Find where the given text appears and provide that cell's center as [x, y] coordinate. 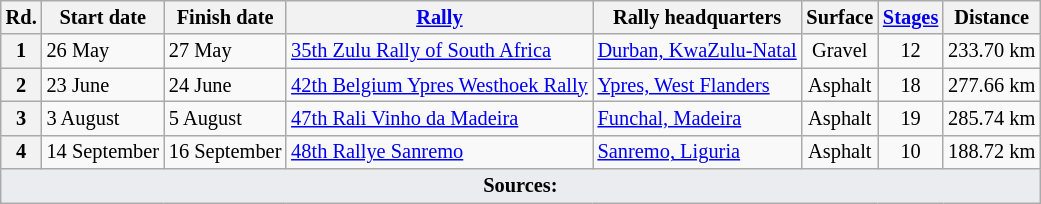
Surface [840, 17]
23 June [103, 85]
24 June [225, 85]
Sanremo, Liguria [698, 152]
42th Belgium Ypres Westhoek Rally [439, 85]
Rd. [22, 17]
3 August [103, 118]
5 August [225, 118]
Start date [103, 17]
26 May [103, 51]
Gravel [840, 51]
14 September [103, 152]
Rally [439, 17]
188.72 km [992, 152]
Finish date [225, 17]
Sources: [520, 186]
35th Zulu Rally of South Africa [439, 51]
Funchal, Madeira [698, 118]
47th Rali Vinho da Madeira [439, 118]
Ypres, West Flanders [698, 85]
Stages [910, 17]
233.70 km [992, 51]
16 September [225, 152]
10 [910, 152]
1 [22, 51]
2 [22, 85]
4 [22, 152]
Durban, KwaZulu-Natal [698, 51]
3 [22, 118]
Distance [992, 17]
18 [910, 85]
285.74 km [992, 118]
27 May [225, 51]
19 [910, 118]
48th Rallye Sanremo [439, 152]
12 [910, 51]
Rally headquarters [698, 17]
277.66 km [992, 85]
